Locate the cell with the specified text and output its (X, Y) center coordinate. 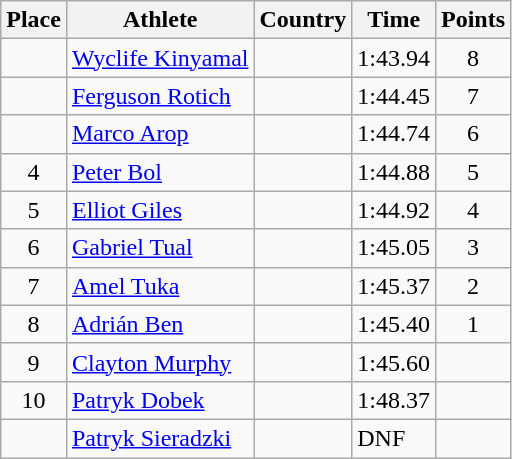
3 (472, 248)
Place (34, 20)
Country (303, 20)
Athlete (160, 20)
Peter Bol (160, 172)
1:45.60 (394, 362)
Clayton Murphy (160, 362)
Patryk Dobek (160, 400)
1:45.37 (394, 286)
1:44.88 (394, 172)
1:44.92 (394, 210)
Adrián Ben (160, 324)
Time (394, 20)
1 (472, 324)
10 (34, 400)
1:44.45 (394, 96)
Amel Tuka (160, 286)
1:43.94 (394, 58)
Marco Arop (160, 134)
DNF (394, 438)
Ferguson Rotich (160, 96)
1:44.74 (394, 134)
Patryk Sieradzki (160, 438)
Elliot Giles (160, 210)
Gabriel Tual (160, 248)
2 (472, 286)
Wyclife Kinyamal (160, 58)
1:45.40 (394, 324)
9 (34, 362)
1:45.05 (394, 248)
Points (472, 20)
1:48.37 (394, 400)
